Identify which cell holds the provided text, then report its [X, Y] central coordinate. 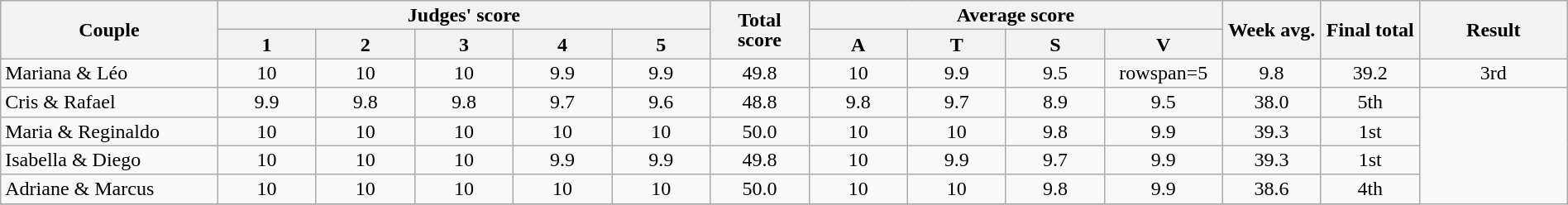
39.2 [1370, 73]
38.6 [1272, 188]
Cris & Rafael [109, 102]
Week avg. [1272, 30]
Couple [109, 30]
8.9 [1055, 102]
4 [562, 45]
rowspan=5 [1164, 73]
Average score [1016, 15]
Total score [759, 30]
38.0 [1272, 102]
Adriane & Marcus [109, 188]
T [956, 45]
2 [366, 45]
48.8 [759, 102]
9.6 [662, 102]
Result [1494, 30]
S [1055, 45]
Maria & Reginaldo [109, 131]
Final total [1370, 30]
Judges' score [464, 15]
A [858, 45]
5 [662, 45]
Isabella & Diego [109, 160]
4th [1370, 188]
1 [266, 45]
3 [463, 45]
5th [1370, 102]
V [1164, 45]
3rd [1494, 73]
Mariana & Léo [109, 73]
